Capture the cell that displays the provided text and extract its (x, y) central coordinate. 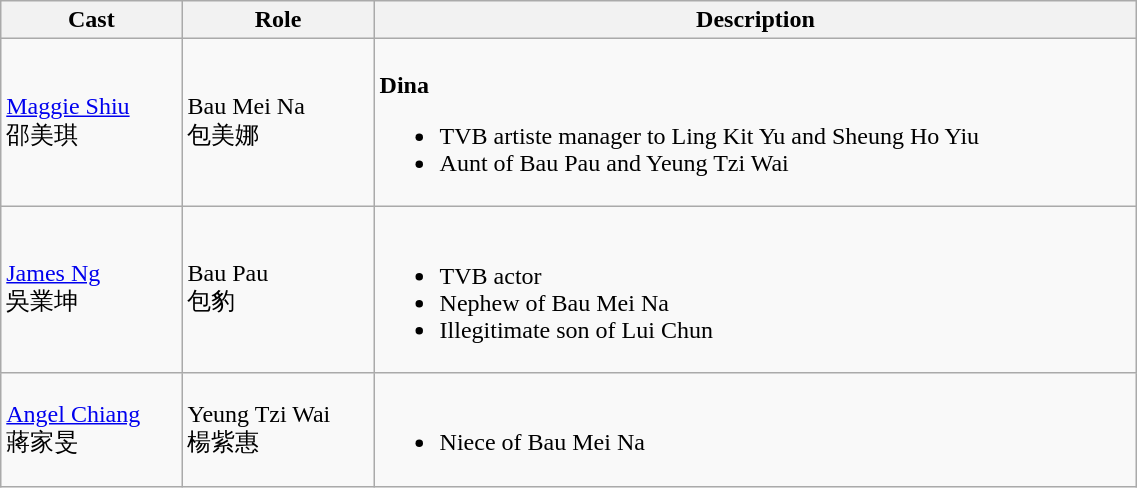
Role (278, 20)
Niece of Bau Mei Na (756, 430)
Description (756, 20)
DinaTVB artiste manager to Ling Kit Yu and Sheung Ho YiuAunt of Bau Pau and Yeung Tzi Wai (756, 122)
Cast (92, 20)
TVB actorNephew of Bau Mei NaIllegitimate son of Lui Chun (756, 290)
Yeung Tzi Wai 楊紫惠 (278, 430)
Angel Chiang 蔣家旻 (92, 430)
Bau Pau 包豹 (278, 290)
James Ng 吳業坤 (92, 290)
Maggie Shiu 邵美琪 (92, 122)
Bau Mei Na 包美娜 (278, 122)
